Output the [x, y] coordinate of the center of the cell containing the given text.  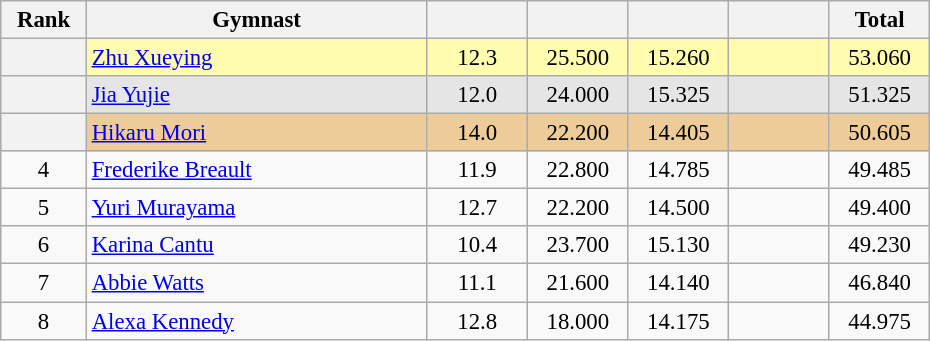
12.7 [478, 208]
Karina Cantu [256, 245]
18.000 [578, 321]
4 [44, 170]
49.485 [880, 170]
49.230 [880, 245]
50.605 [880, 133]
6 [44, 245]
10.4 [478, 245]
Rank [44, 20]
14.0 [478, 133]
46.840 [880, 283]
Hikaru Mori [256, 133]
15.325 [678, 95]
44.975 [880, 321]
Alexa Kennedy [256, 321]
12.0 [478, 95]
8 [44, 321]
12.8 [478, 321]
11.9 [478, 170]
14.785 [678, 170]
24.000 [578, 95]
14.405 [678, 133]
14.175 [678, 321]
Total [880, 20]
14.500 [678, 208]
53.060 [880, 58]
25.500 [578, 58]
49.400 [880, 208]
15.260 [678, 58]
51.325 [880, 95]
14.140 [678, 283]
Gymnast [256, 20]
Abbie Watts [256, 283]
15.130 [678, 245]
22.800 [578, 170]
23.700 [578, 245]
21.600 [578, 283]
Zhu Xueying [256, 58]
7 [44, 283]
Yuri Murayama [256, 208]
5 [44, 208]
Jia Yujie [256, 95]
11.1 [478, 283]
Frederike Breault [256, 170]
12.3 [478, 58]
